Provide the [x, y] coordinate of the cell's center where the given text is located.  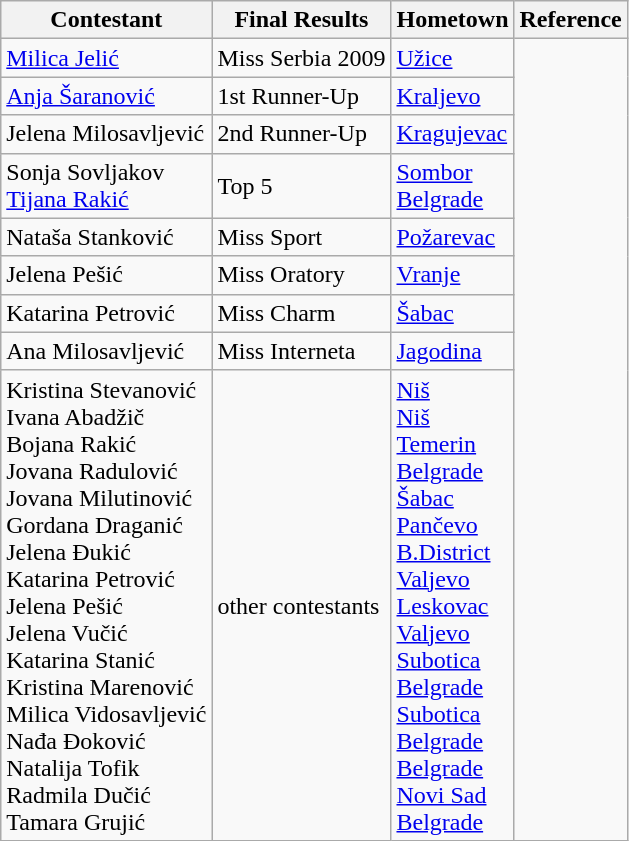
Ana Milosavljević [106, 351]
Reference [570, 20]
Kraljevo [452, 96]
Nataša Stanković [106, 237]
Kragujevac [452, 134]
Miss Interneta [302, 351]
Contestant [106, 20]
Požarevac [452, 237]
Jelena Milosavljević [106, 134]
Katarina Petrović [106, 313]
Jagodina [452, 351]
Užice [452, 58]
Miss Serbia 2009 [302, 58]
1st Runner-Up [302, 96]
Hometown [452, 20]
Vranje [452, 275]
Miss Charm [302, 313]
NišNišTemerinBelgradeŠabacPančevo B.DistrictValjevoLeskovacValjevoSuboticaBelgradeSuboticaBelgradeBelgrade Novi SadBelgrade [452, 605]
Jelena Pešić [106, 275]
Final Results [302, 20]
Milica Jelić [106, 58]
Miss Sport [302, 237]
Šabac [452, 313]
2nd Runner-Up [302, 134]
Top 5 [302, 186]
Sonja Sovljakov Tijana Rakić [106, 186]
Miss Oratory [302, 275]
other contestants [302, 605]
Anja Šaranović [106, 96]
SomborBelgrade [452, 186]
